Search for the cell housing the specified text and yield its (X, Y) center coordinate. 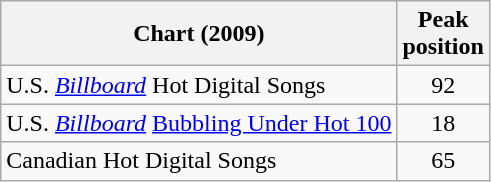
Canadian Hot Digital Songs (199, 161)
65 (443, 161)
Peakposition (443, 34)
Chart (2009) (199, 34)
U.S. Billboard Hot Digital Songs (199, 85)
18 (443, 123)
92 (443, 85)
U.S. Billboard Bubbling Under Hot 100 (199, 123)
